Pinpoint the cell where the given text exists, returning its (X, Y) midpoint coordinate. 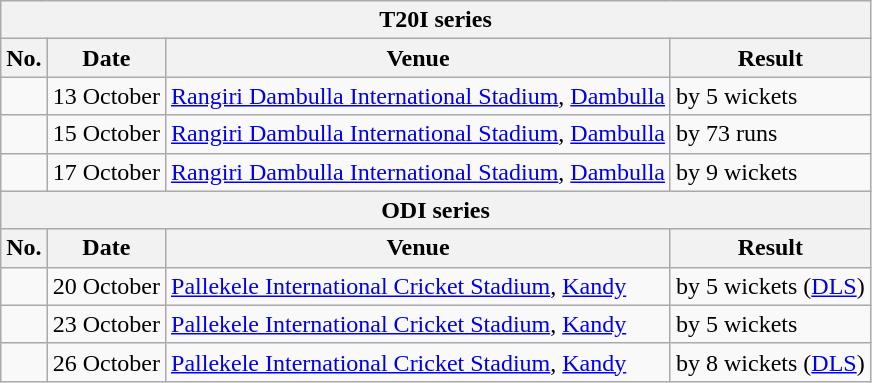
by 73 runs (770, 134)
by 9 wickets (770, 172)
by 8 wickets (DLS) (770, 362)
23 October (106, 324)
ODI series (436, 210)
15 October (106, 134)
13 October (106, 96)
26 October (106, 362)
17 October (106, 172)
20 October (106, 286)
by 5 wickets (DLS) (770, 286)
T20I series (436, 20)
